For the text-containing cell, return its midpoint in [x, y] coordinate format. 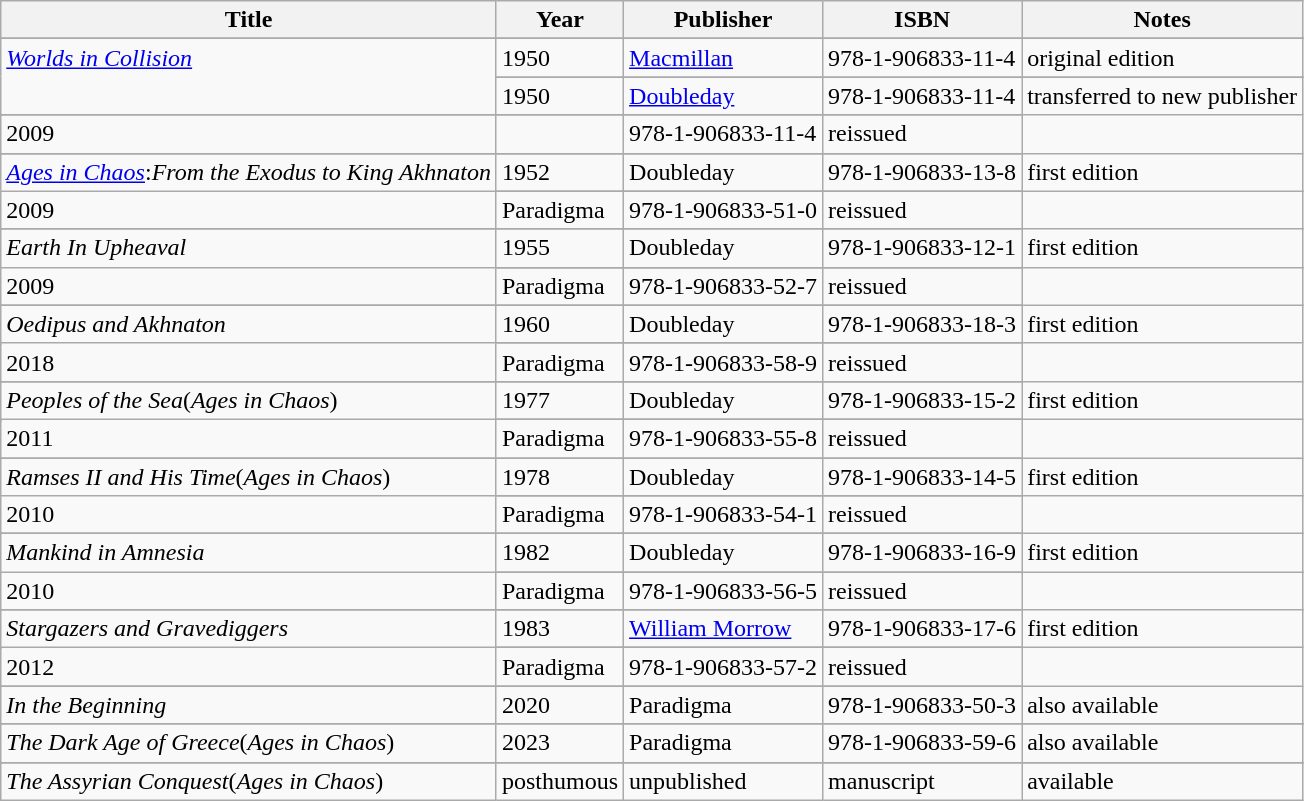
978-1-906833-56-5 [724, 591]
The Dark Age of Greece(Ages in Chaos) [249, 743]
William Morrow [724, 629]
Title [249, 20]
978-1-906833-51-0 [724, 210]
Ramses II and His Time(Ages in Chaos) [249, 477]
978-1-906833-12-1 [922, 248]
Stargazers and Gravediggers [249, 629]
In the Beginning [249, 705]
transferred to new publisher [1162, 96]
978-1-906833-57-2 [724, 667]
978-1-906833-14-5 [922, 477]
Mankind in Amnesia [249, 553]
original edition [1162, 58]
978-1-906833-54-1 [724, 515]
1960 [560, 324]
1955 [560, 248]
978-1-906833-15-2 [922, 400]
1982 [560, 553]
978-1-906833-55-8 [724, 438]
978-1-906833-58-9 [724, 362]
Notes [1162, 20]
Ages in Chaos:From the Exodus to King Akhnaton [249, 172]
2011 [249, 438]
available [1162, 781]
978-1-906833-59-6 [922, 743]
978-1-906833-50-3 [922, 705]
Earth In Upheaval [249, 248]
1978 [560, 477]
1952 [560, 172]
unpublished [724, 781]
2012 [249, 667]
ISBN [922, 20]
Peoples of the Sea(Ages in Chaos) [249, 400]
Publisher [724, 20]
Macmillan [724, 58]
2018 [249, 362]
2020 [560, 705]
Year [560, 20]
posthumous [560, 781]
978-1-906833-18-3 [922, 324]
978-1-906833-16-9 [922, 553]
2023 [560, 743]
978-1-906833-17-6 [922, 629]
978-1-906833-13-8 [922, 172]
1977 [560, 400]
manuscript [922, 781]
Oedipus and Akhnaton [249, 324]
1983 [560, 629]
978-1-906833-52-7 [724, 286]
The Assyrian Conquest(Ages in Chaos) [249, 781]
Worlds in Collision [249, 77]
